Output the [x, y] coordinate of the center of the cell containing the given text.  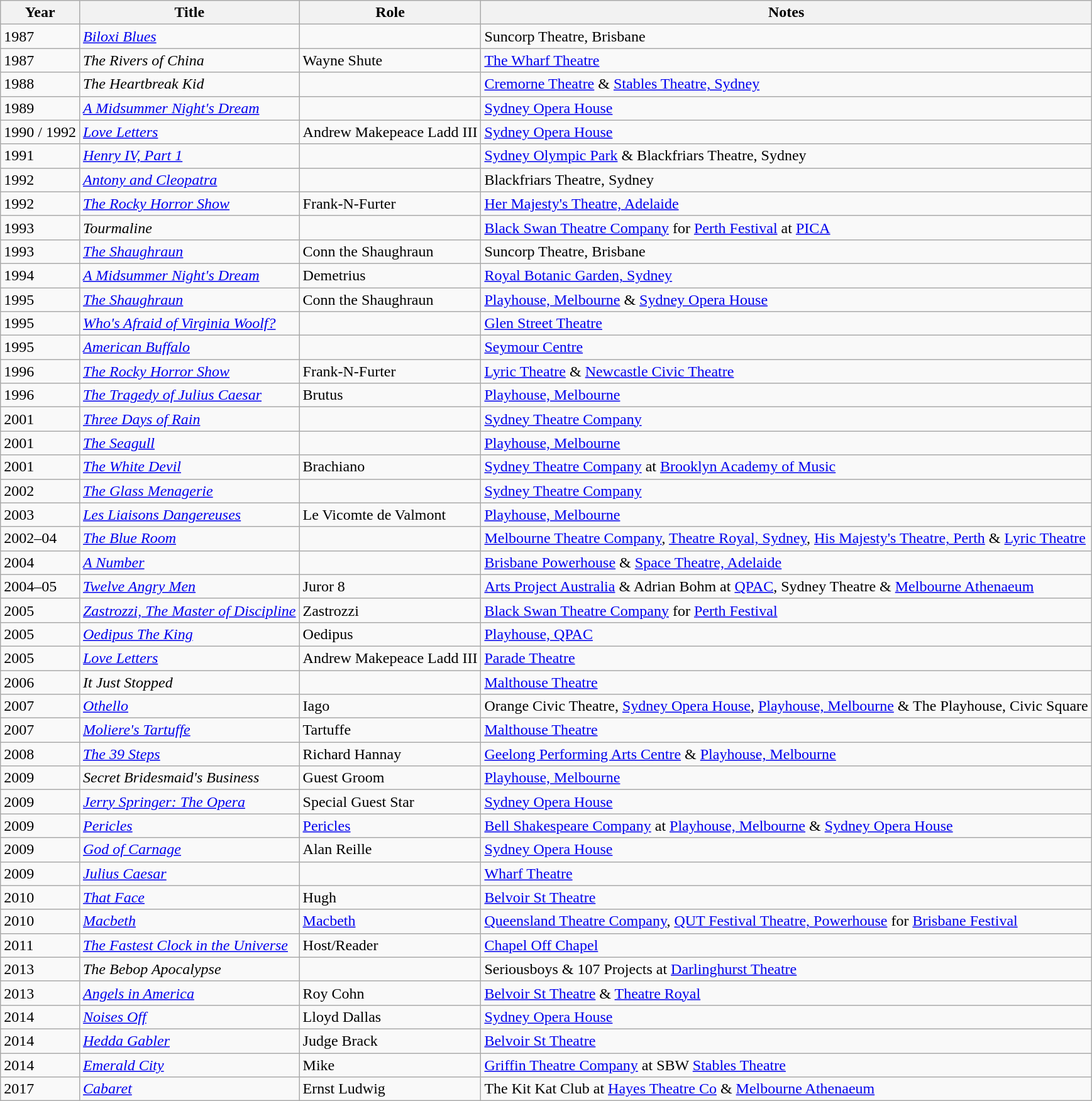
Year [40, 13]
Sydney Olympic Park & Blackfriars Theatre, Sydney [786, 156]
Cabaret [189, 1089]
Henry IV, Part 1 [189, 156]
Zastrozzi [390, 610]
Her Majesty's Theatre, Adelaide [786, 204]
Wayne Shute [390, 60]
Melbourne Theatre Company, Theatre Royal, Sydney, His Majesty's Theatre, Perth & Lyric Theatre [786, 539]
Lyric Theatre & Newcastle Civic Theatre [786, 371]
Julius Caesar [189, 874]
God of Carnage [189, 850]
Demetrius [390, 275]
The Seagull [189, 443]
2002–04 [40, 539]
Notes [786, 13]
Iago [390, 706]
Judge Brack [390, 1041]
1989 [40, 108]
The Glass Menagerie [189, 491]
Antony and Cleopatra [189, 180]
Alan Reille [390, 850]
Geelong Performing Arts Centre & Playhouse, Melbourne [786, 754]
Les Liaisons Dangereuses [189, 515]
2002 [40, 491]
Royal Botanic Garden, Sydney [786, 275]
Chapel Off Chapel [786, 945]
1991 [40, 156]
Seymour Centre [786, 348]
Belvoir St Theatre & Theatre Royal [786, 993]
Cremorne Theatre & Stables Theatre, Sydney [786, 84]
It Just Stopped [189, 682]
The White Devil [189, 467]
Orange Civic Theatre, Sydney Opera House, Playhouse, Melbourne & The Playhouse, Civic Square [786, 706]
Arts Project Australia & Adrian Bohm at QPAC, Sydney Theatre & Melbourne Athenaeum [786, 586]
The Wharf Theatre [786, 60]
Othello [189, 706]
The Bebop Apocalypse [189, 969]
That Face [189, 897]
2008 [40, 754]
Glen Street Theatre [786, 324]
Playhouse, Melbourne & Sydney Opera House [786, 300]
Zastrozzi, The Master of Discipline [189, 610]
Wharf Theatre [786, 874]
Blackfriars Theatre, Sydney [786, 180]
A Number [189, 562]
Biloxi Blues [189, 36]
Jerry Springer: The Opera [189, 802]
The Heartbreak Kid [189, 84]
American Buffalo [189, 348]
Hugh [390, 897]
Tartuffe [390, 730]
Brachiano [390, 467]
Parade Theatre [786, 658]
Playhouse, QPAC [786, 634]
2011 [40, 945]
The 39 Steps [189, 754]
Emerald City [189, 1065]
Oedipus [390, 634]
The Rivers of China [189, 60]
Moliere's Tartuffe [189, 730]
Lloyd Dallas [390, 1017]
Secret Bridesmaid's Business [189, 778]
Brutus [390, 395]
2017 [40, 1089]
Seriousboys & 107 Projects at Darlinghurst Theatre [786, 969]
Le Vicomte de Valmont [390, 515]
The Fastest Clock in the Universe [189, 945]
2004–05 [40, 586]
1994 [40, 275]
Roy Cohn [390, 993]
Noises Off [189, 1017]
Hedda Gabler [189, 1041]
Title [189, 13]
Role [390, 13]
Oedipus The King [189, 634]
Special Guest Star [390, 802]
1988 [40, 84]
Sydney Theatre Company at Brooklyn Academy of Music [786, 467]
The Blue Room [189, 539]
Mike [390, 1065]
Brisbane Powerhouse & Space Theatre, Adelaide [786, 562]
The Kit Kat Club at Hayes Theatre Co & Melbourne Athenaeum [786, 1089]
Guest Groom [390, 778]
Ernst Ludwig [390, 1089]
2003 [40, 515]
1990 / 1992 [40, 132]
Who's Afraid of Virginia Woolf? [189, 324]
Black Swan Theatre Company for Perth Festival [786, 610]
Angels in America [189, 993]
Host/Reader [390, 945]
Three Days of Rain [189, 419]
Bell Shakespeare Company at Playhouse, Melbourne & Sydney Opera House [786, 826]
Richard Hannay [390, 754]
Black Swan Theatre Company for Perth Festival at PICA [786, 227]
Twelve Angry Men [189, 586]
2004 [40, 562]
Griffin Theatre Company at SBW Stables Theatre [786, 1065]
Queensland Theatre Company, QUT Festival Theatre, Powerhouse for Brisbane Festival [786, 921]
The Tragedy of Julius Caesar [189, 395]
Tourmaline [189, 227]
Juror 8 [390, 586]
2006 [40, 682]
